Pinpoint the cell where the given text exists, returning its (X, Y) midpoint coordinate. 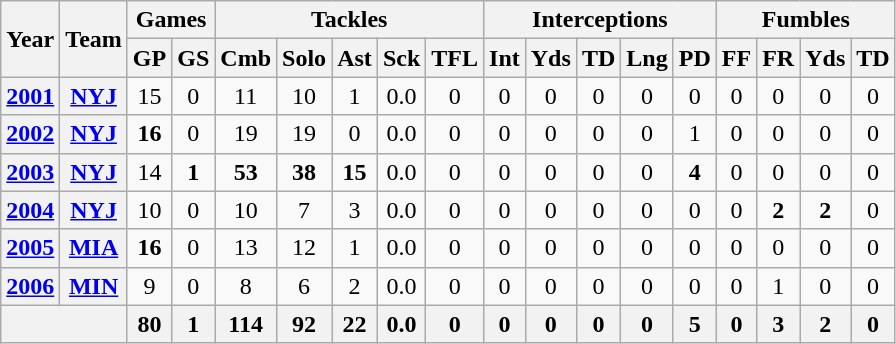
7 (304, 210)
2004 (30, 210)
38 (304, 172)
Games (170, 20)
Sck (401, 58)
GS (194, 58)
2005 (30, 248)
9 (149, 286)
Tackles (350, 20)
Ast (355, 58)
2003 (30, 172)
6 (304, 286)
11 (246, 96)
12 (304, 248)
2006 (30, 286)
22 (355, 324)
4 (694, 172)
2001 (30, 96)
5 (694, 324)
Interceptions (600, 20)
FR (778, 58)
TFL (455, 58)
Year (30, 39)
Team (94, 39)
Int (505, 58)
8 (246, 286)
Lng (647, 58)
FF (736, 58)
80 (149, 324)
Cmb (246, 58)
92 (304, 324)
GP (149, 58)
14 (149, 172)
13 (246, 248)
MIN (94, 286)
PD (694, 58)
Solo (304, 58)
Fumbles (806, 20)
53 (246, 172)
114 (246, 324)
2002 (30, 134)
MIA (94, 248)
